Locate the cell with the specified text and output its (x, y) center coordinate. 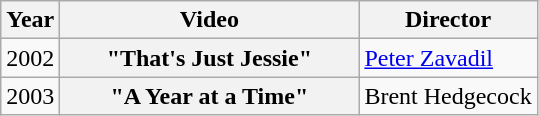
2002 (30, 58)
Video (210, 20)
Director (448, 20)
2003 (30, 96)
"A Year at a Time" (210, 96)
"That's Just Jessie" (210, 58)
Year (30, 20)
Peter Zavadil (448, 58)
Brent Hedgecock (448, 96)
